For the text-containing cell, return its midpoint in (x, y) coordinate format. 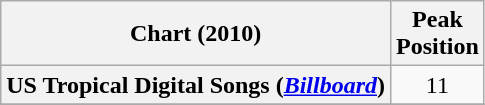
Peak Position (438, 34)
11 (438, 85)
Chart (2010) (196, 34)
US Tropical Digital Songs (Billboard) (196, 85)
